Identify which cell holds the provided text, then report its [x, y] central coordinate. 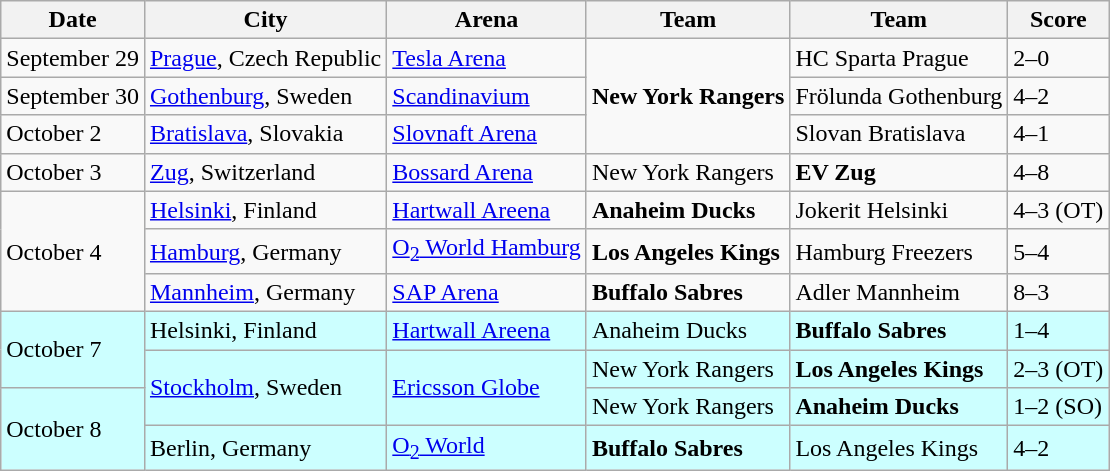
4–3 (OT) [1058, 210]
October 8 [73, 429]
1–4 [1058, 331]
Scandinavium [487, 96]
O2 World Hamburg [487, 251]
City [265, 20]
2–3 (OT) [1058, 369]
Frölunda Gothenburg [899, 96]
October 4 [73, 251]
October 7 [73, 350]
Adler Mannheim [899, 292]
Tesla Arena [487, 58]
5–4 [1058, 251]
Bossard Arena [487, 172]
Hamburg, Germany [265, 251]
Slovnaft Arena [487, 134]
September 29 [73, 58]
Slovan Bratislava [899, 134]
Bratislava, Slovakia [265, 134]
4–1 [1058, 134]
HC Sparta Prague [899, 58]
8–3 [1058, 292]
SAP Arena [487, 292]
October 2 [73, 134]
Gothenburg, Sweden [265, 96]
Ericsson Globe [487, 388]
October 3 [73, 172]
EV Zug [899, 172]
Arena [487, 20]
O2 World [487, 448]
September 30 [73, 96]
Berlin, Germany [265, 448]
Prague, Czech Republic [265, 58]
2–0 [1058, 58]
1–2 (SO) [1058, 407]
Zug, Switzerland [265, 172]
Hamburg Freezers [899, 251]
Score [1058, 20]
4–8 [1058, 172]
Date [73, 20]
Mannheim, Germany [265, 292]
Stockholm, Sweden [265, 388]
Jokerit Helsinki [899, 210]
